Return [X, Y] of the center of cell containing provided text 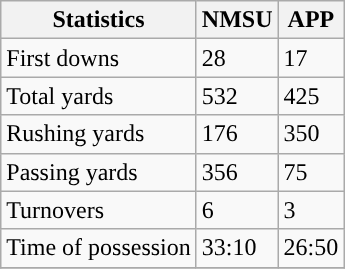
Total yards [99, 96]
First downs [99, 58]
532 [237, 96]
Statistics [99, 20]
350 [311, 134]
356 [237, 172]
75 [311, 172]
28 [237, 58]
33:10 [237, 248]
NMSU [237, 20]
425 [311, 96]
APP [311, 20]
Time of possession [99, 248]
176 [237, 134]
17 [311, 58]
Passing yards [99, 172]
6 [237, 210]
Rushing yards [99, 134]
26:50 [311, 248]
Turnovers [99, 210]
3 [311, 210]
